Detect which cell encompasses the target text, then output its (X, Y) center coordinate. 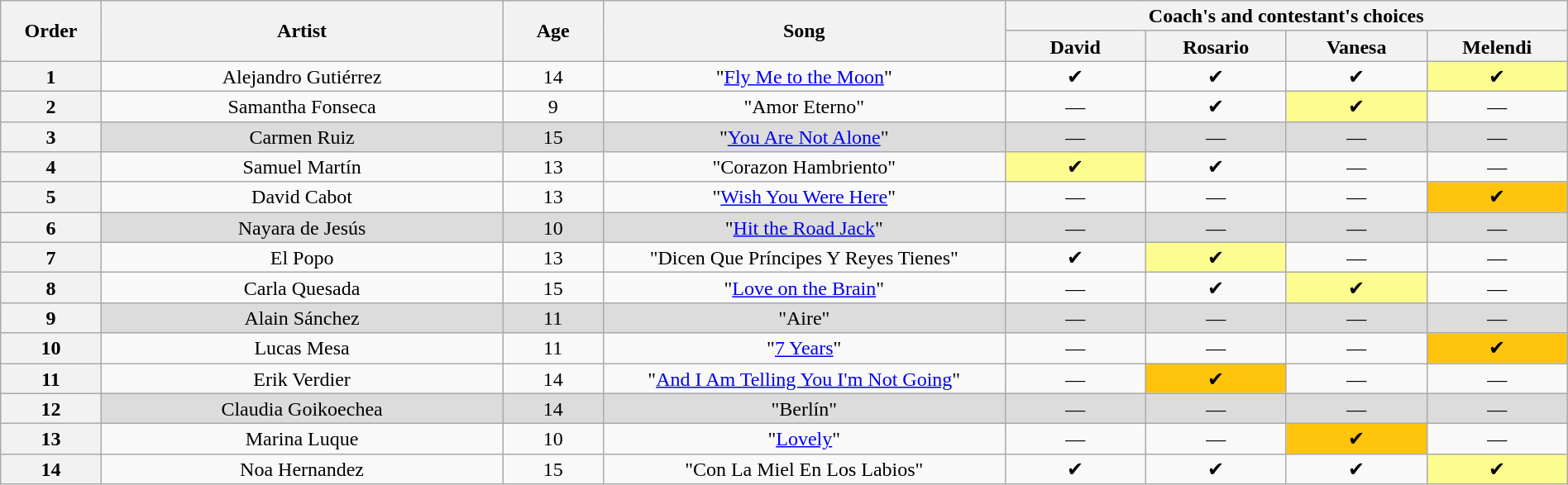
Order (51, 31)
"Wish You Were Here" (804, 197)
"Dicen Que Príncipes Y Reyes Tienes" (804, 258)
12 (51, 408)
Lucas Mesa (302, 349)
1 (51, 76)
El Popo (302, 258)
"Amor Eterno" (804, 106)
Noa Hernandez (302, 469)
"Con La Miel En Los Labios" (804, 469)
"Fly Me to the Moon" (804, 76)
"Lovely" (804, 440)
"Corazon Hambriento" (804, 167)
Nayara de Jesús (302, 228)
7 (51, 258)
8 (51, 288)
Artist (302, 31)
Carla Quesada (302, 288)
Samantha Fonseca (302, 106)
Alain Sánchez (302, 317)
Age (552, 31)
Melendi (1497, 46)
6 (51, 228)
Erik Verdier (302, 378)
"You Are Not Alone" (804, 137)
"Love on the Brain" (804, 288)
Rosario (1216, 46)
David Cabot (302, 197)
Claudia Goikoechea (302, 408)
Samuel Martín (302, 167)
Vanesa (1356, 46)
"Aire" (804, 317)
5 (51, 197)
David (1075, 46)
Carmen Ruiz (302, 137)
Alejandro Gutiérrez (302, 76)
"7 Years" (804, 349)
"And I Am Telling You I'm Not Going" (804, 378)
Marina Luque (302, 440)
4 (51, 167)
Song (804, 31)
3 (51, 137)
Coach's and contestant's choices (1286, 17)
2 (51, 106)
"Hit the Road Jack" (804, 228)
"Berlín" (804, 408)
